Identify which cell holds the provided text, then report its [X, Y] central coordinate. 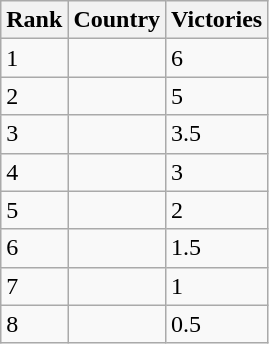
1.5 [217, 248]
Country [117, 20]
3.5 [217, 134]
8 [34, 324]
Rank [34, 20]
4 [34, 172]
0.5 [217, 324]
Victories [217, 20]
7 [34, 286]
